Identify which cell holds the provided text, then report its (x, y) central coordinate. 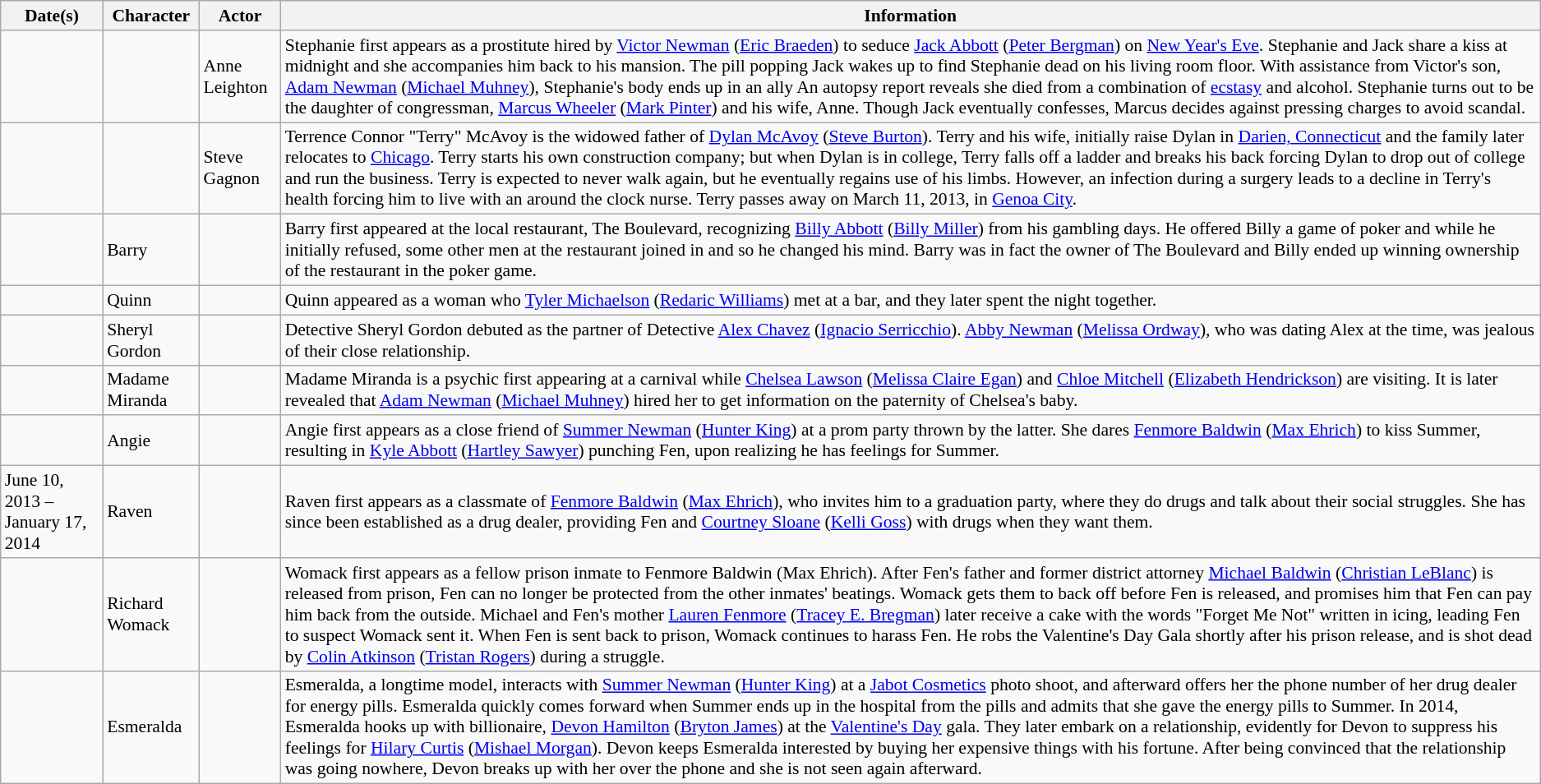
Sheryl Gordon (151, 340)
Barry (151, 250)
Esmeralda (151, 727)
June 10, 2013 – January 17, 2014 (52, 512)
Angie (151, 440)
Quinn appeared as a woman who Tyler Michaelson (Redaric Williams) met at a bar, and they later spent the night together. (911, 301)
Madame Miranda (151, 390)
Information (911, 16)
Steve Gagnon (240, 168)
Anne Leighton (240, 76)
Richard Womack (151, 615)
Raven (151, 512)
Actor (240, 16)
Quinn (151, 301)
Character (151, 16)
Date(s) (52, 16)
